Capture the cell that displays the provided text and extract its (x, y) central coordinate. 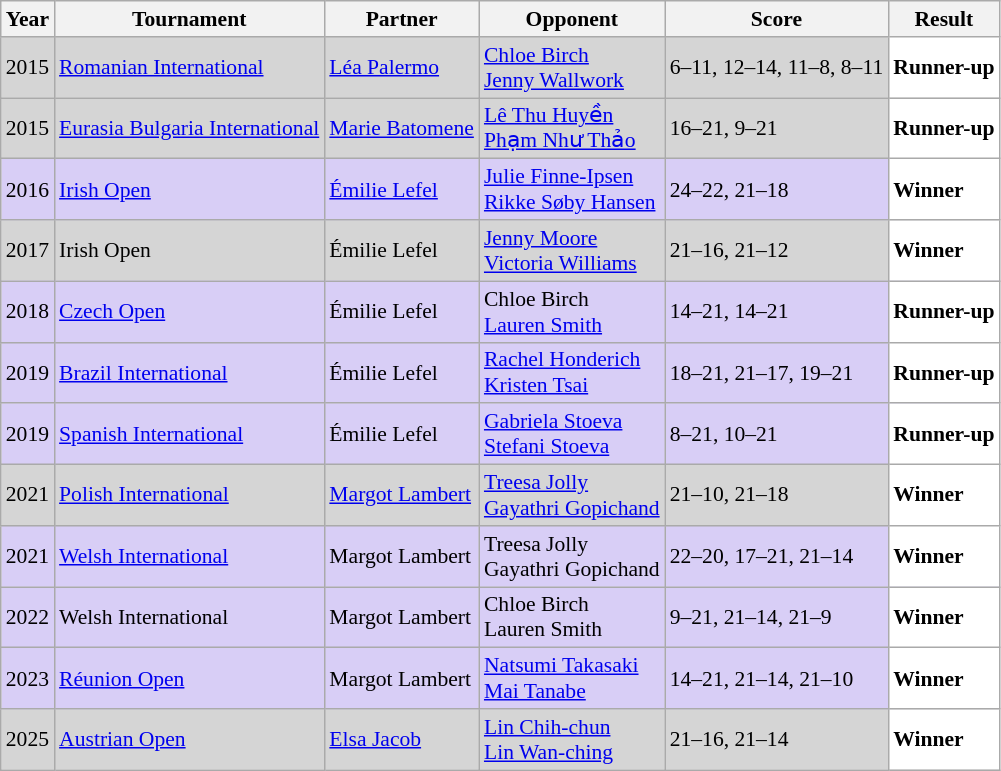
2023 (28, 678)
Result (944, 19)
Austrian Open (189, 740)
Jenny Moore Victoria Williams (572, 250)
Julie Finne-Ipsen Rikke Søby Hansen (572, 190)
Réunion Open (189, 678)
Score (777, 19)
8–21, 10–21 (777, 434)
2016 (28, 190)
14–21, 21–14, 21–10 (777, 678)
6–11, 12–14, 11–8, 8–11 (777, 68)
Opponent (572, 19)
Eurasia Bulgaria International (189, 128)
24–22, 21–18 (777, 190)
Brazil International (189, 372)
Czech Open (189, 312)
21–16, 21–12 (777, 250)
Gabriela Stoeva Stefani Stoeva (572, 434)
16–21, 9–21 (777, 128)
2025 (28, 740)
Rachel Honderich Kristen Tsai (572, 372)
22–20, 17–21, 21–14 (777, 556)
2017 (28, 250)
2022 (28, 618)
Natsumi Takasaki Mai Tanabe (572, 678)
21–16, 21–14 (777, 740)
9–21, 21–14, 21–9 (777, 618)
Lê Thu Huyền Phạm Như Thảo (572, 128)
Chloe Birch Jenny Wallwork (572, 68)
Léa Palermo (402, 68)
Polish International (189, 496)
2018 (28, 312)
Partner (402, 19)
Year (28, 19)
14–21, 14–21 (777, 312)
Romanian International (189, 68)
Spanish International (189, 434)
Marie Batomene (402, 128)
Tournament (189, 19)
21–10, 21–18 (777, 496)
Elsa Jacob (402, 740)
18–21, 21–17, 19–21 (777, 372)
Lin Chih-chun Lin Wan-ching (572, 740)
